Identify which cell holds the provided text, then report its (x, y) central coordinate. 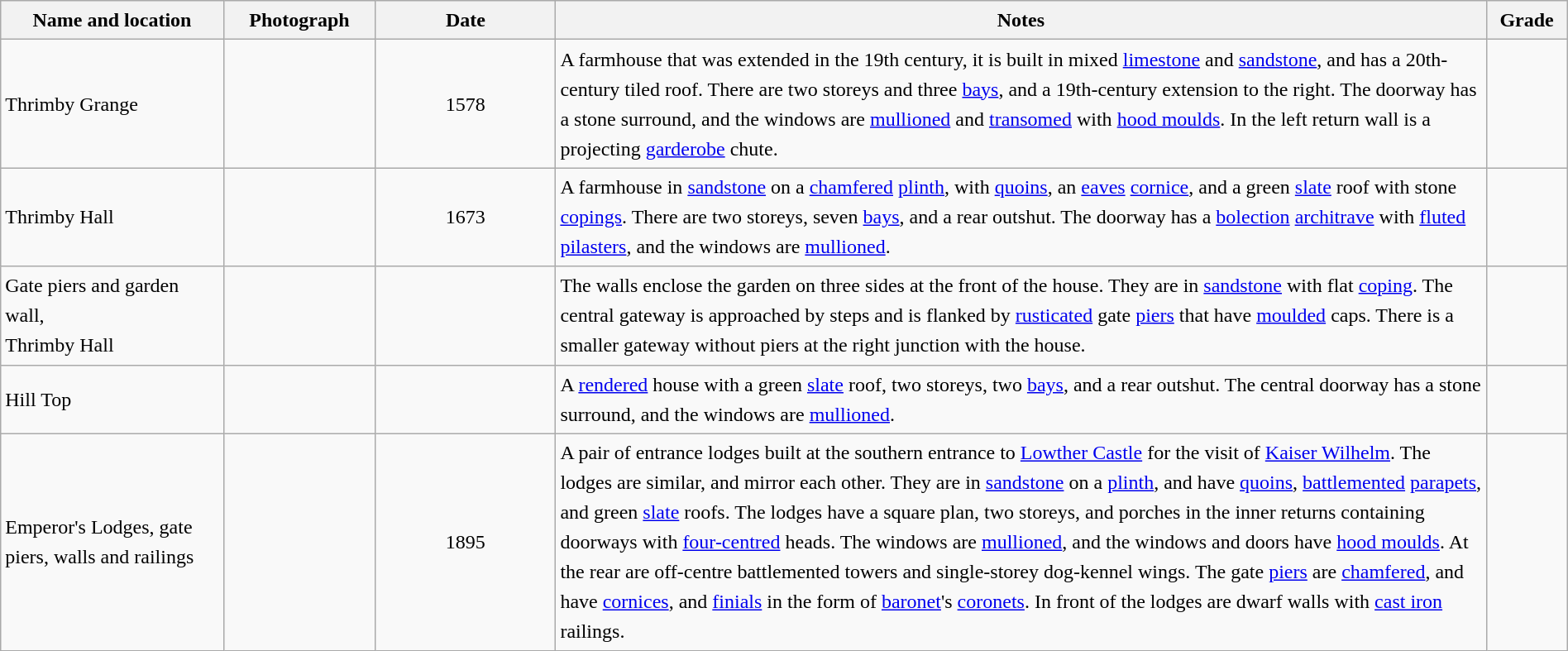
Grade (1527, 20)
Gate piers and garden wall,Thrimby Hall (112, 316)
Date (466, 20)
Thrimby Hall (112, 217)
Thrimby Grange (112, 104)
Notes (1021, 20)
1673 (466, 217)
1578 (466, 104)
Photograph (299, 20)
Emperor's Lodges, gate piers, walls and railings (112, 543)
Name and location (112, 20)
Hill Top (112, 399)
1895 (466, 543)
